Provide the (X, Y) coordinate of the cell's center where the given text is located.  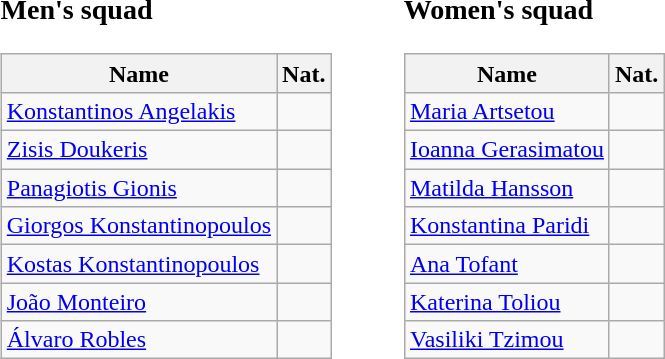
Panagiotis Gionis (138, 188)
Álvaro Robles (138, 340)
Katerina Toliou (506, 302)
Ioanna Gerasimatou (506, 150)
Giorgos Konstantinopoulos (138, 226)
Zisis Doukeris (138, 150)
Kostas Konstantinopoulos (138, 264)
Konstantinos Angelakis (138, 111)
João Monteiro (138, 302)
Vasiliki Tzimou (506, 340)
Ana Tofant (506, 264)
Konstantina Paridi (506, 226)
Maria Artsetou (506, 111)
Matilda Hansson (506, 188)
